Detect which cell encompasses the target text, then output its [X, Y] center coordinate. 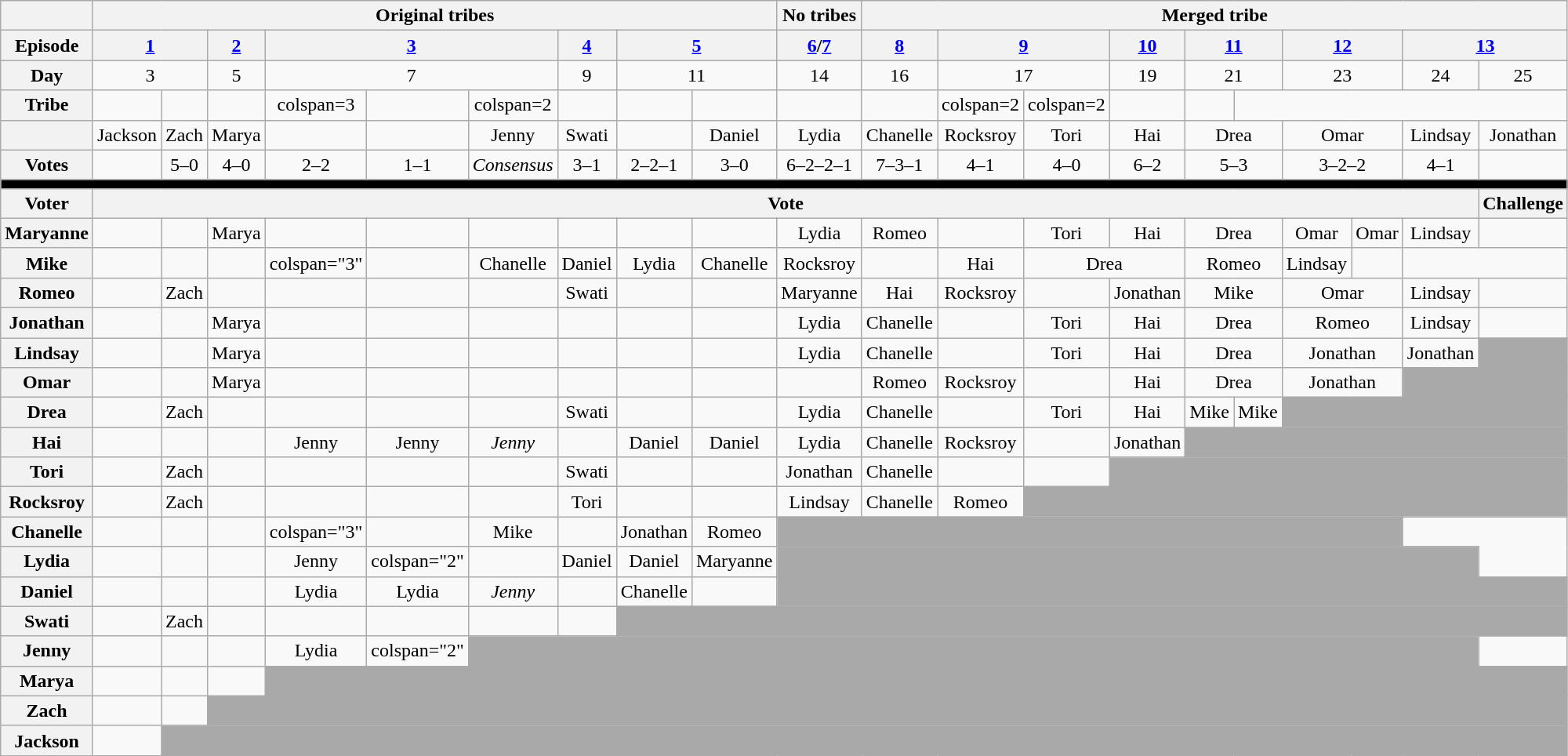
2–2 [316, 165]
3–2–2 [1342, 165]
Challenge [1523, 203]
4 [586, 45]
Votes [47, 165]
No tribes [819, 16]
3–0 [734, 165]
Merged tribe [1214, 16]
Day [47, 75]
16 [899, 75]
8 [899, 45]
6/7 [819, 45]
5–0 [185, 165]
19 [1147, 75]
Voter [47, 203]
17 [1024, 75]
13 [1485, 45]
25 [1523, 75]
1–1 [418, 165]
10 [1147, 45]
6–2–2–1 [819, 165]
colspan=3 [316, 105]
12 [1342, 45]
5–3 [1234, 165]
6–2 [1147, 165]
1 [150, 45]
Episode [47, 45]
2–2–1 [654, 165]
21 [1234, 75]
24 [1440, 75]
14 [819, 75]
23 [1342, 75]
3–1 [586, 165]
Consensus [513, 165]
7–3–1 [899, 165]
Vote [786, 203]
Original tribes [434, 16]
7 [411, 75]
2 [237, 45]
Tribe [47, 105]
